From the cell containing the given text, extract its center point as (x, y) coordinate. 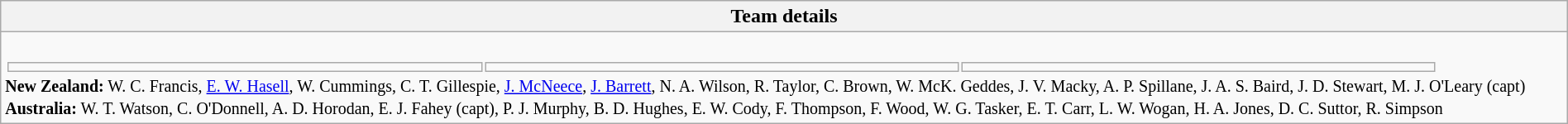
Team details (784, 17)
